Find where the given text appears and provide that cell's center as (X, Y) coordinate. 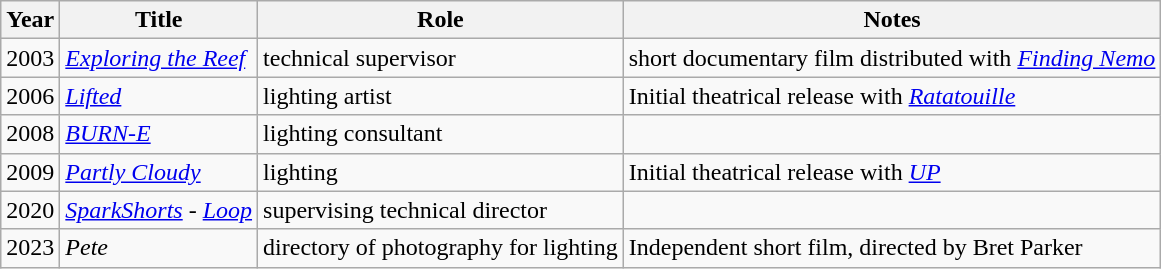
Initial theatrical release with Ratatouille (892, 96)
Title (159, 20)
Initial theatrical release with UP (892, 172)
supervising technical director (441, 210)
2023 (30, 248)
Year (30, 20)
SparkShorts - Loop (159, 210)
technical supervisor (441, 58)
Notes (892, 20)
Role (441, 20)
2008 (30, 134)
2020 (30, 210)
Partly Cloudy (159, 172)
lighting (441, 172)
Pete (159, 248)
2006 (30, 96)
2009 (30, 172)
Independent short film, directed by Bret Parker (892, 248)
lighting consultant (441, 134)
Lifted (159, 96)
directory of photography for lighting (441, 248)
2003 (30, 58)
Exploring the Reef (159, 58)
short documentary film distributed with Finding Nemo (892, 58)
BURN-E (159, 134)
lighting artist (441, 96)
